Search for the cell housing the specified text and yield its [x, y] center coordinate. 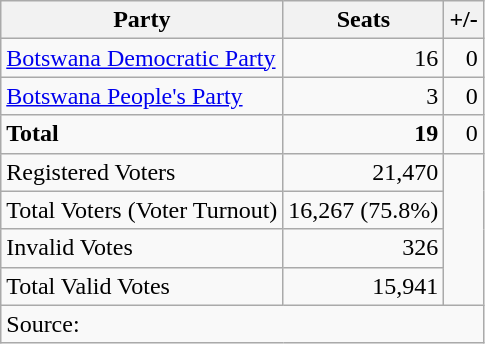
19 [364, 134]
Total Valid Votes [142, 286]
Total [142, 134]
16,267 (75.8%) [364, 210]
21,470 [364, 172]
+/- [464, 20]
16 [364, 58]
Invalid Votes [142, 248]
Botswana People's Party [142, 96]
Source: [242, 324]
Total Voters (Voter Turnout) [142, 210]
15,941 [364, 286]
Party [142, 20]
Seats [364, 20]
326 [364, 248]
Registered Voters [142, 172]
3 [364, 96]
Botswana Democratic Party [142, 58]
